Search for the cell housing the specified text and yield its (x, y) center coordinate. 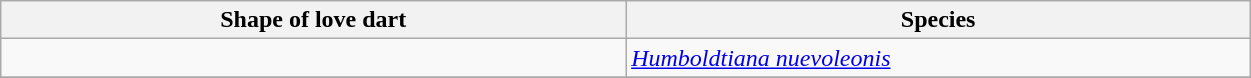
Shape of love dart (314, 20)
Humboldtiana nuevoleonis (938, 58)
Species (938, 20)
